Find where the given text appears and provide that cell's center as [x, y] coordinate. 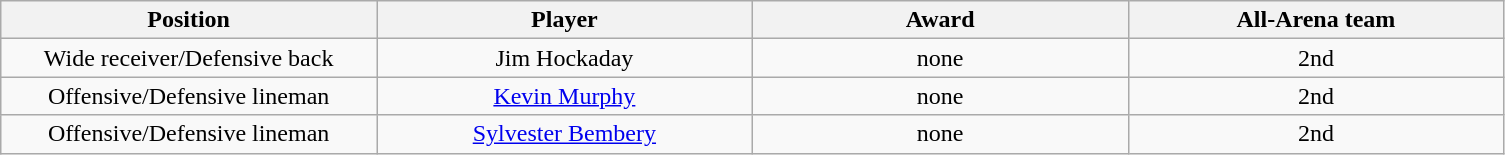
Award [940, 20]
Wide receiver/Defensive back [189, 58]
Sylvester Bembery [564, 134]
Kevin Murphy [564, 96]
All-Arena team [1316, 20]
Jim Hockaday [564, 58]
Player [564, 20]
Position [189, 20]
